Return the [x, y] coordinate for the center point of the cell that contains the specified text.  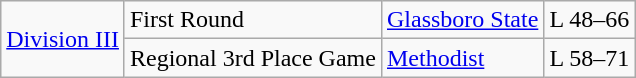
Regional 3rd Place Game [252, 58]
First Round [252, 20]
Methodist [462, 58]
L 48–66 [590, 20]
Glassboro State [462, 20]
L 58–71 [590, 58]
Division III [63, 39]
